Provide the [x, y] coordinate of the cell's center where the given text is located.  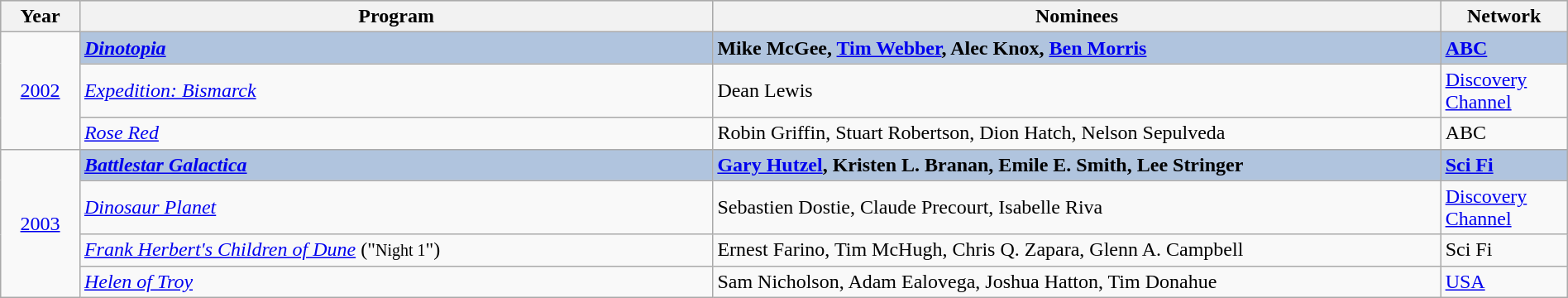
2003 [41, 223]
Frank Herbert's Children of Dune ("Night 1") [395, 250]
Nominees [1077, 17]
Sam Nicholson, Adam Ealovega, Joshua Hatton, Tim Donahue [1077, 281]
Gary Hutzel, Kristen L. Branan, Emile E. Smith, Lee Stringer [1077, 165]
Dinosaur Planet [395, 207]
Mike McGee, Tim Webber, Alec Knox, Ben Morris [1077, 48]
Battlestar Galactica [395, 165]
Dean Lewis [1077, 91]
2002 [41, 91]
Helen of Troy [395, 281]
Year [41, 17]
Program [395, 17]
USA [1503, 281]
Sebastien Dostie, Claude Precourt, Isabelle Riva [1077, 207]
Network [1503, 17]
Rose Red [395, 133]
Expedition: Bismarck [395, 91]
Robin Griffin, Stuart Robertson, Dion Hatch, Nelson Sepulveda [1077, 133]
Ernest Farino, Tim McHugh, Chris Q. Zapara, Glenn A. Campbell [1077, 250]
Dinotopia [395, 48]
